Locate the cell with the specified text and output its [x, y] center coordinate. 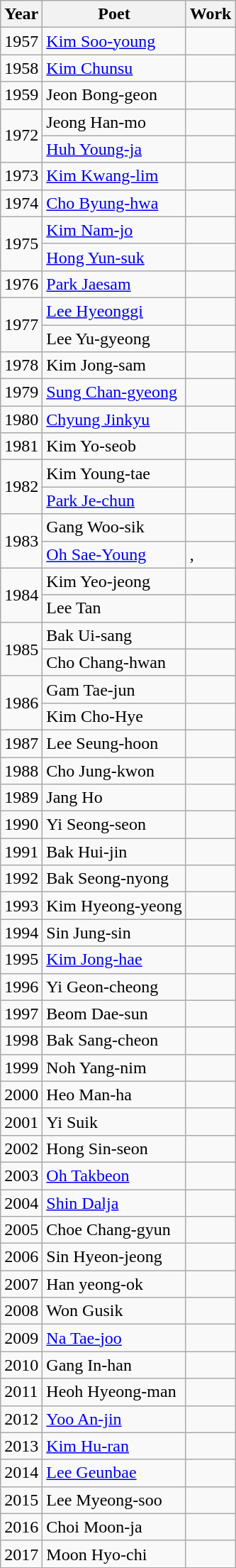
2002 [21, 1148]
2003 [21, 1175]
Year [21, 14]
Choi Moon-ja [114, 1527]
1986 [21, 703]
1982 [21, 487]
Won Gusik [114, 1311]
Jeong Han-mo [114, 122]
Na Tae-joo [114, 1338]
1995 [21, 960]
Kim Soo-young [114, 41]
Kim Jong-sam [114, 366]
1996 [21, 987]
1980 [21, 420]
Cho Byung-hwa [114, 203]
1997 [21, 1014]
Gang Woo-sik [114, 527]
2004 [21, 1203]
1994 [21, 933]
2012 [21, 1419]
2014 [21, 1473]
Heo Man-ha [114, 1095]
Yi Suik [114, 1122]
Heoh Hyeong-man [114, 1392]
2001 [21, 1122]
Kim Hu-ran [114, 1446]
Lee Seung-hoon [114, 743]
Yoo An-jin [114, 1419]
Gang In-han [114, 1365]
Jeon Bong-geon [114, 95]
Lee Geunbae [114, 1473]
2015 [21, 1500]
1977 [21, 324]
Sung Chan-gyeong [114, 393]
Han yeong-ok [114, 1284]
2006 [21, 1257]
1984 [21, 595]
Oh Sae-Young [114, 554]
Kim Yo-seob [114, 446]
1978 [21, 366]
Kim Hyeong-yeong [114, 906]
1988 [21, 770]
2000 [21, 1095]
Kim Cho-Hye [114, 716]
Hong Sin-seon [114, 1148]
Work [210, 14]
, [210, 554]
1974 [21, 203]
Kim Young-tae [114, 473]
Hong Yun-suk [114, 257]
1972 [21, 136]
Kim Nam-jo [114, 230]
2013 [21, 1446]
Noh Yang-nim [114, 1068]
Park Jaesam [114, 284]
1998 [21, 1041]
Bak Hui-jin [114, 852]
Yi Geon-cheong [114, 987]
2007 [21, 1284]
1989 [21, 798]
Lee Tan [114, 608]
2010 [21, 1365]
Bak Seong-nyong [114, 879]
Kim Chunsu [114, 68]
1975 [21, 243]
1993 [21, 906]
1990 [21, 825]
Cho Chang-hwan [114, 662]
Poet [114, 14]
Sin Jung-sin [114, 933]
Kim Yeo-jeong [114, 581]
1992 [21, 879]
Sin Hyeon-jeong [114, 1257]
Lee Yu-gyeong [114, 339]
Kim Kwang-lim [114, 176]
2008 [21, 1311]
Shin Dalja [114, 1203]
2016 [21, 1527]
1983 [21, 541]
Bak Ui-sang [114, 635]
2011 [21, 1392]
1981 [21, 446]
Yi Seong-seon [114, 825]
Beom Dae-sun [114, 1014]
Choe Chang-gyun [114, 1230]
1958 [21, 68]
Moon Hyo-chi [114, 1554]
Chyung Jinkyu [114, 420]
2005 [21, 1230]
1976 [21, 284]
Oh Takbeon [114, 1175]
1959 [21, 95]
Lee Myeong-soo [114, 1500]
Lee Hyeonggi [114, 311]
1987 [21, 743]
Gam Tae-jun [114, 689]
Huh Young-ja [114, 149]
1973 [21, 176]
1985 [21, 649]
Bak Sang-cheon [114, 1041]
2009 [21, 1338]
Park Je-chun [114, 500]
1999 [21, 1068]
Cho Jung-kwon [114, 770]
2017 [21, 1554]
1991 [21, 852]
Jang Ho [114, 798]
1979 [21, 393]
Kim Jong-hae [114, 960]
1957 [21, 41]
